Return the (X, Y) coordinate for the center point of the cell that contains the specified text.  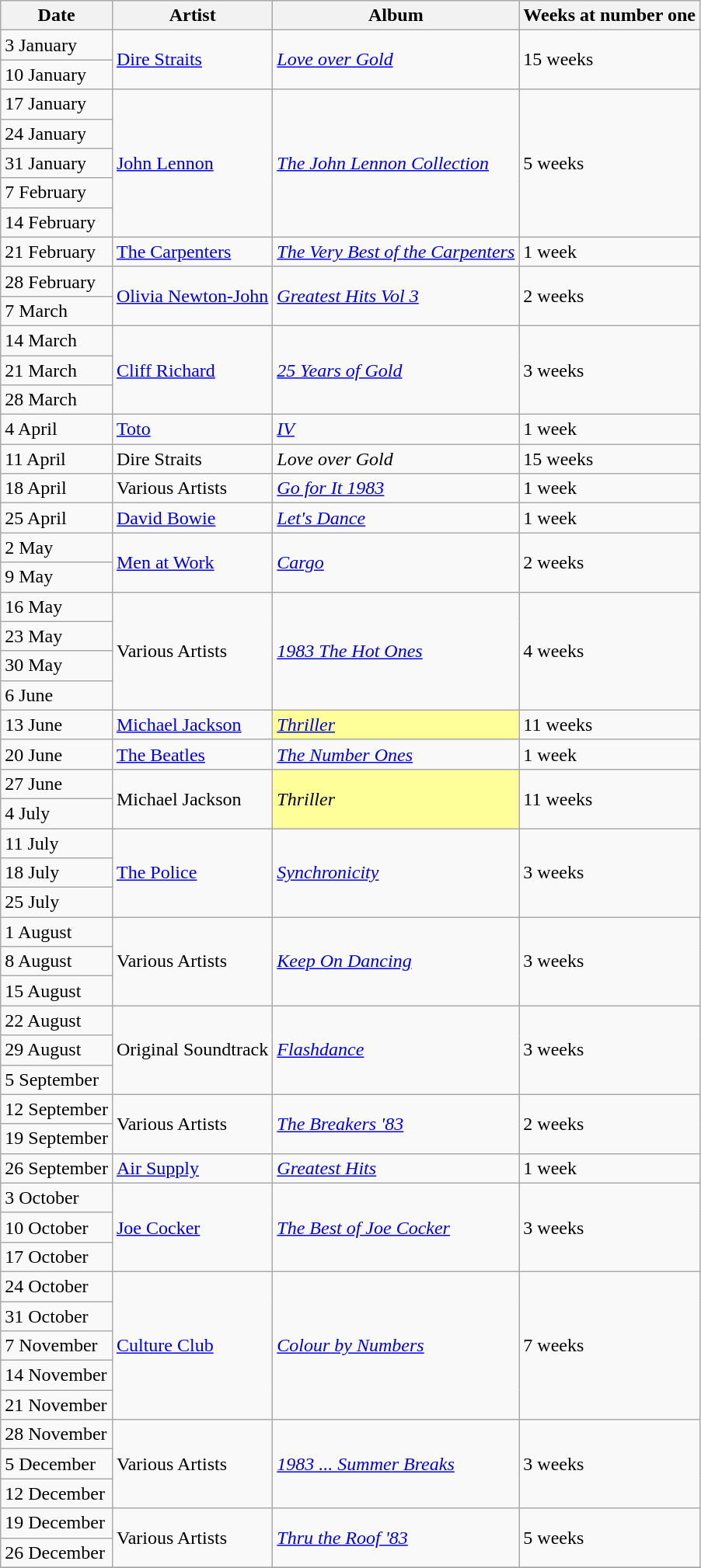
Flashdance (396, 1050)
26 December (57, 1552)
28 February (57, 281)
27 June (57, 784)
14 March (57, 340)
The Number Ones (396, 754)
Joe Cocker (192, 1227)
Greatest Hits (396, 1168)
19 September (57, 1139)
24 January (57, 134)
Original Soundtrack (192, 1050)
5 September (57, 1080)
10 October (57, 1227)
Artist (192, 16)
21 February (57, 252)
20 June (57, 754)
Men at Work (192, 562)
3 October (57, 1198)
21 November (57, 1405)
17 January (57, 104)
31 October (57, 1316)
7 weeks (609, 1345)
14 November (57, 1375)
30 May (57, 666)
1983 ... Summer Breaks (396, 1464)
6 June (57, 695)
Colour by Numbers (396, 1345)
17 October (57, 1257)
The John Lennon Collection (396, 163)
11 July (57, 843)
25 July (57, 902)
4 April (57, 429)
8 August (57, 961)
28 November (57, 1434)
Air Supply (192, 1168)
3 January (57, 45)
4 weeks (609, 651)
Olivia Newton-John (192, 296)
Date (57, 16)
12 December (57, 1493)
Synchronicity (396, 872)
18 July (57, 873)
Toto (192, 429)
The Carpenters (192, 252)
19 December (57, 1523)
IV (396, 429)
Let's Dance (396, 518)
28 March (57, 400)
The Very Best of the Carpenters (396, 252)
1 August (57, 932)
2 May (57, 548)
14 February (57, 222)
The Police (192, 872)
29 August (57, 1050)
7 February (57, 193)
John Lennon (192, 163)
Weeks at number one (609, 16)
21 March (57, 370)
Cliff Richard (192, 370)
26 September (57, 1168)
Greatest Hits Vol 3 (396, 296)
9 May (57, 577)
Culture Club (192, 1345)
7 March (57, 311)
22 August (57, 1020)
Album (396, 16)
23 May (57, 636)
1983 The Hot Ones (396, 651)
4 July (57, 813)
16 May (57, 607)
Cargo (396, 562)
Keep On Dancing (396, 961)
Go for It 1983 (396, 488)
The Beatles (192, 754)
10 January (57, 75)
15 August (57, 991)
13 June (57, 725)
31 January (57, 163)
The Best of Joe Cocker (396, 1227)
David Bowie (192, 518)
25 April (57, 518)
24 October (57, 1286)
Thru the Roof '83 (396, 1538)
12 September (57, 1109)
18 April (57, 488)
11 April (57, 459)
5 December (57, 1464)
The Breakers '83 (396, 1124)
25 Years of Gold (396, 370)
7 November (57, 1346)
